Find where the given text appears and provide that cell's center as [X, Y] coordinate. 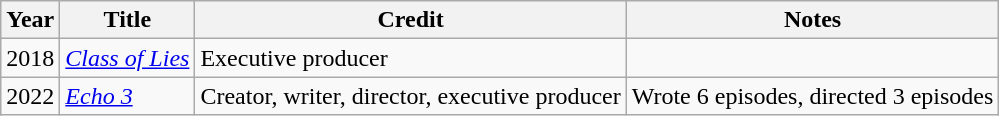
2022 [30, 96]
Executive producer [410, 58]
2018 [30, 58]
Credit [410, 20]
Class of Lies [128, 58]
Title [128, 20]
Year [30, 20]
Notes [812, 20]
Wrote 6 episodes, directed 3 episodes [812, 96]
Echo 3 [128, 96]
Creator, writer, director, executive producer [410, 96]
